Extract the [X, Y] coordinate from the center of the cell holding the provided text.  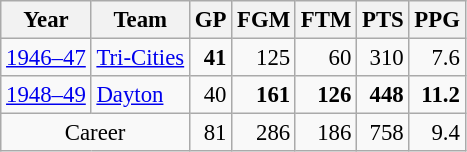
FGM [264, 20]
7.6 [437, 58]
40 [210, 95]
286 [264, 133]
Year [46, 20]
81 [210, 133]
1948–49 [46, 95]
186 [326, 133]
1946–47 [46, 58]
Tri-Cities [140, 58]
161 [264, 95]
Dayton [140, 95]
PPG [437, 20]
60 [326, 58]
FTM [326, 20]
GP [210, 20]
PTS [383, 20]
Team [140, 20]
126 [326, 95]
41 [210, 58]
448 [383, 95]
310 [383, 58]
11.2 [437, 95]
125 [264, 58]
758 [383, 133]
Career [96, 133]
9.4 [437, 133]
